Identify which cell holds the provided text, then report its (x, y) central coordinate. 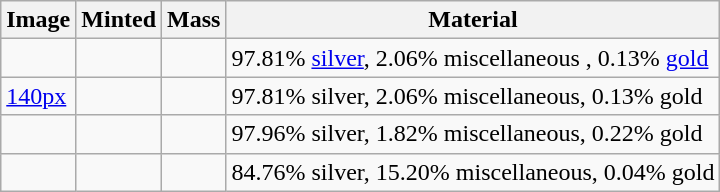
140px (38, 96)
Material (473, 20)
Image (38, 20)
97.81% silver, 2.06% miscellaneous, 0.13% gold (473, 96)
84.76% silver, 15.20% miscellaneous, 0.04% gold (473, 172)
Minted (119, 20)
Mass (194, 20)
97.81% silver, 2.06% miscellaneous , 0.13% gold (473, 58)
97.96% silver, 1.82% miscellaneous, 0.22% gold (473, 134)
